For the text-containing cell, return its midpoint in (x, y) coordinate format. 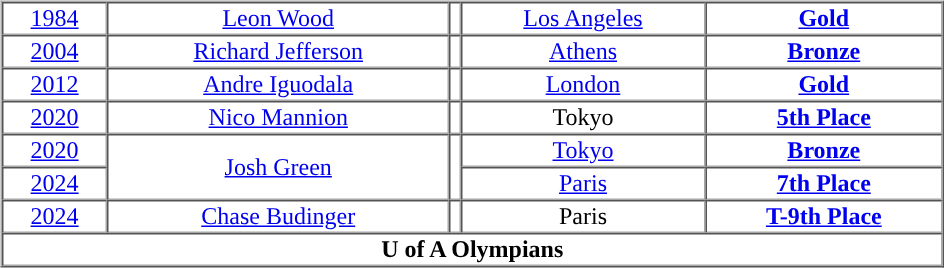
T-9th Place (824, 216)
Richard Jefferson (278, 52)
Leon Wood (278, 18)
Los Angeles (583, 18)
Nico Mannion (278, 118)
1984 (54, 18)
Chase Budinger (278, 216)
7th Place (824, 184)
U of A Olympians (472, 250)
London (583, 84)
Josh Green (278, 167)
5th Place (824, 118)
Athens (583, 52)
2012 (54, 84)
2004 (54, 52)
Andre Iguodala (278, 84)
